Provide the [X, Y] coordinate of the cell's center where the given text is located.  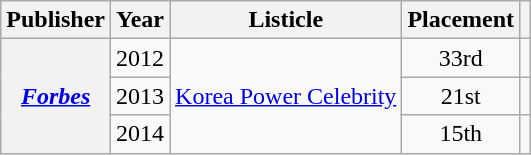
Listicle [286, 20]
2012 [140, 58]
15th [461, 134]
2014 [140, 134]
Year [140, 20]
Publisher [56, 20]
33rd [461, 58]
21st [461, 96]
Forbes [56, 96]
Placement [461, 20]
Korea Power Celebrity [286, 96]
2013 [140, 96]
